Return the [X, Y] coordinate for the center point of the cell that contains the specified text.  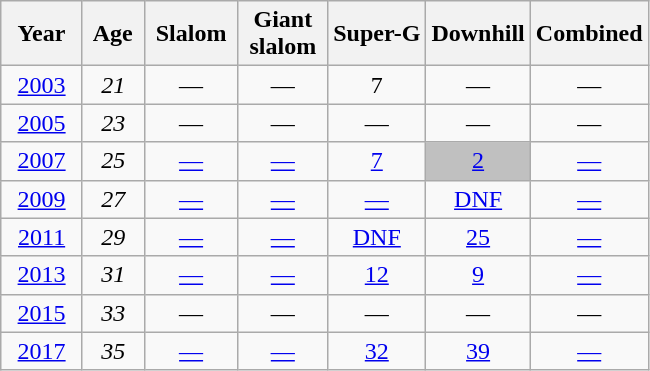
2015 [42, 313]
2009 [42, 199]
31 [113, 275]
32 [377, 351]
35 [113, 351]
9 [478, 275]
Age [113, 34]
Super-G [377, 34]
29 [113, 237]
39 [478, 351]
27 [113, 199]
Giant slalom [283, 34]
2 [478, 161]
33 [113, 313]
12 [377, 275]
2003 [42, 85]
2007 [42, 161]
2005 [42, 123]
2011 [42, 237]
2017 [42, 351]
2013 [42, 275]
Combined [589, 34]
23 [113, 123]
21 [113, 85]
Downhill [478, 34]
Slalom [191, 34]
Year [42, 34]
